Determine the (X, Y) coordinate at the center of the cell enclosing the given text.  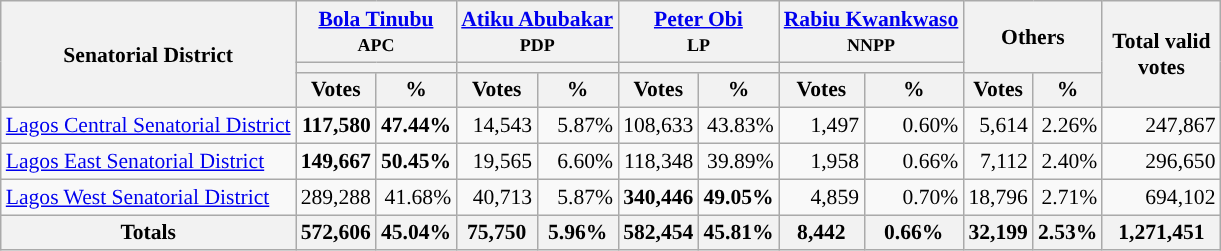
Atiku AbubakarPDP (537, 32)
8,442 (822, 233)
1,958 (822, 162)
41.68% (416, 197)
50.45% (416, 162)
5.96% (578, 233)
14,543 (496, 126)
Senatorial District (148, 54)
2.71% (1068, 197)
Peter ObiLP (698, 32)
49.05% (738, 197)
19,565 (496, 162)
Others (1032, 36)
4,859 (822, 197)
1,271,451 (1161, 233)
694,102 (1161, 197)
289,288 (336, 197)
Totals (148, 233)
2.53% (1068, 233)
0.60% (914, 126)
118,348 (658, 162)
Rabiu KwankwasoNNPP (872, 32)
117,580 (336, 126)
296,650 (1161, 162)
572,606 (336, 233)
18,796 (998, 197)
45.81% (738, 233)
149,667 (336, 162)
Total valid votes (1161, 54)
75,750 (496, 233)
Lagos East Senatorial District (148, 162)
40,713 (496, 197)
43.83% (738, 126)
108,633 (658, 126)
0.70% (914, 197)
Lagos West Senatorial District (148, 197)
47.44% (416, 126)
582,454 (658, 233)
32,199 (998, 233)
247,867 (1161, 126)
340,446 (658, 197)
1,497 (822, 126)
2.40% (1068, 162)
39.89% (738, 162)
5,614 (998, 126)
Lagos Central Senatorial District (148, 126)
6.60% (578, 162)
2.26% (1068, 126)
Bola TinubuAPC (376, 32)
7,112 (998, 162)
45.04% (416, 233)
